Return the (X, Y) coordinate for the center point of the cell that contains the specified text.  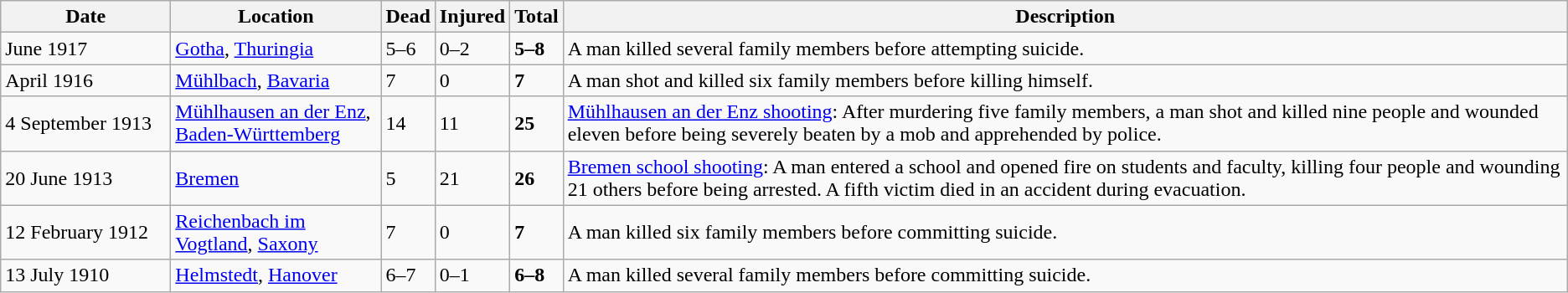
Description (1065, 17)
A man killed several family members before attempting suicide. (1065, 49)
0–2 (472, 49)
0–1 (472, 275)
Location (276, 17)
Total (537, 17)
5–6 (408, 49)
5 (408, 177)
Date (85, 17)
April 1916 (85, 80)
11 (472, 124)
26 (537, 177)
Mühlbach, Bavaria (276, 80)
Bremen (276, 177)
A man killed several family members before committing suicide. (1065, 275)
June 1917 (85, 49)
4 September 1913 (85, 124)
21 (472, 177)
Helmstedt, Hanover (276, 275)
13 July 1910 (85, 275)
Mühlhausen an der Enz, Baden-Württemberg (276, 124)
Gotha, Thuringia (276, 49)
20 June 1913 (85, 177)
12 February 1912 (85, 233)
A man killed six family members before committing suicide. (1065, 233)
6–8 (537, 275)
A man shot and killed six family members before killing himself. (1065, 80)
Dead (408, 17)
Reichenbach im Vogtland, Saxony (276, 233)
25 (537, 124)
Injured (472, 17)
5–8 (537, 49)
14 (408, 124)
6–7 (408, 275)
